Scan for the cell matching the given text and deliver its (X, Y) coordinate at center. 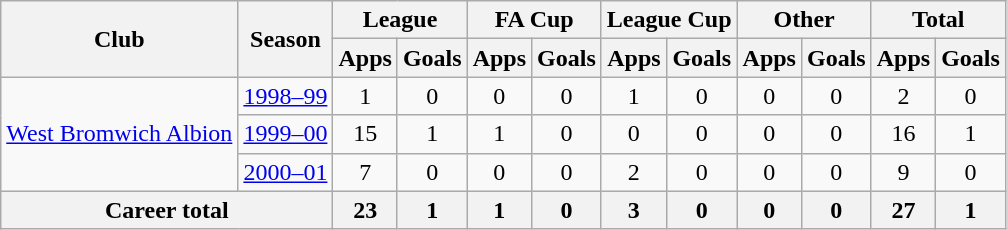
27 (903, 210)
Career total (167, 210)
West Bromwich Albion (120, 134)
Club (120, 39)
Total (938, 20)
2000–01 (286, 172)
1999–00 (286, 134)
1998–99 (286, 96)
Other (804, 20)
7 (365, 172)
Season (286, 39)
FA Cup (534, 20)
League Cup (669, 20)
League (400, 20)
15 (365, 134)
3 (634, 210)
23 (365, 210)
16 (903, 134)
9 (903, 172)
